Detect which cell encompasses the target text, then output its [x, y] center coordinate. 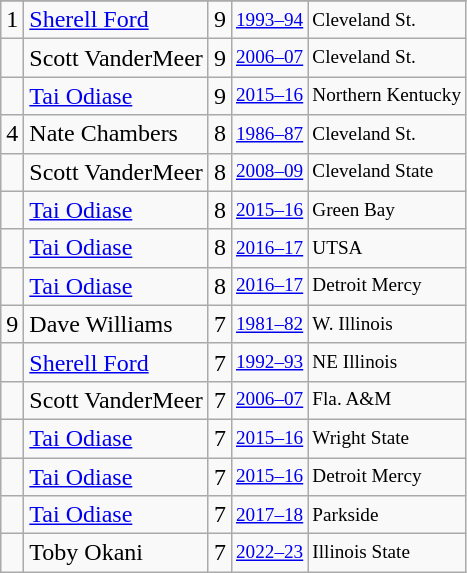
UTSA [387, 248]
2022–23 [269, 553]
4 [12, 134]
1981–82 [269, 324]
Illinois State [387, 553]
Parkside [387, 515]
1986–87 [269, 134]
Nate Chambers [116, 134]
1993–94 [269, 20]
Wright State [387, 438]
Cleveland State [387, 172]
1992–93 [269, 362]
Green Bay [387, 210]
2008–09 [269, 172]
Northern Kentucky [387, 96]
Fla. A&M [387, 400]
Dave Williams [116, 324]
W. Illinois [387, 324]
1 [12, 20]
2017–18 [269, 515]
NE Illinois [387, 362]
Toby Okani [116, 553]
